Determine the (x, y) coordinate at the center of the cell enclosing the given text.  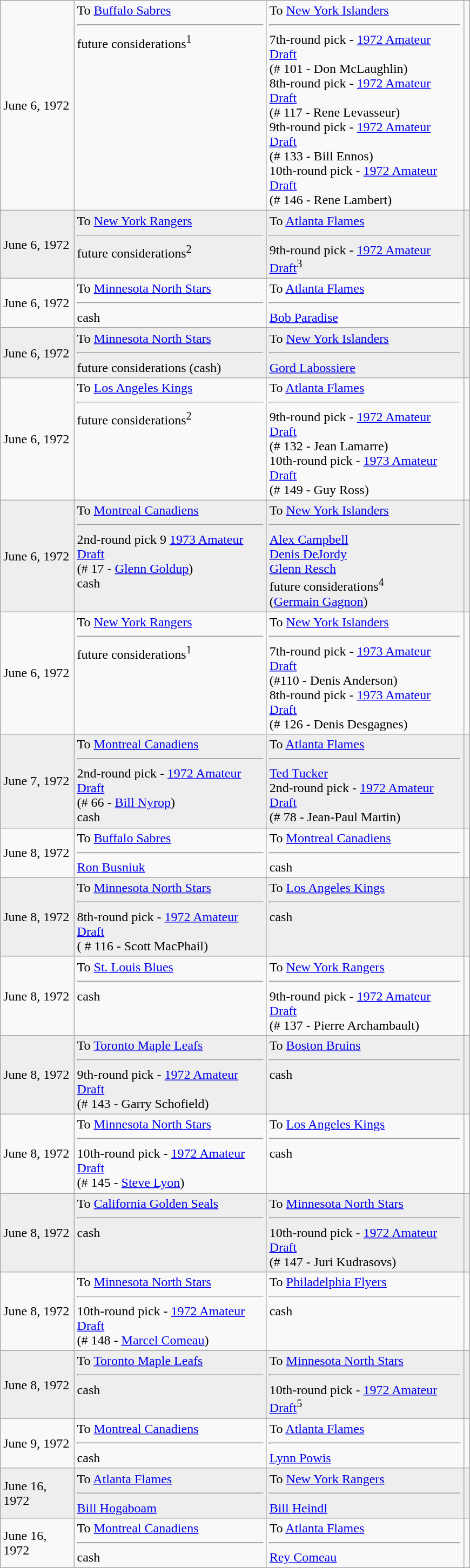
To New York Islanders7th-round pick - 1973 Amateur Draft(#110 - Denis Anderson)8th-round pick - 1973 Amateur Draft(# 126 - Denis Desgagnes) (365, 673)
To New York IslandersAlex CampbellDenis DeJordyGlenn Reschfuture considerations4(Germain Gagnon) (365, 556)
To New York IslandersGord Labossiere (365, 353)
To Buffalo SabresRon Busniuk (170, 853)
To Montreal Canadiens2nd-round pick - 1972 Amateur Draft(# 66 - Bill Nyrop)cash (170, 781)
To Buffalo Sabresfuture considerations1 (170, 106)
To Atlanta Flames9th-round pick - 1972 Amateur Draft3 (365, 245)
To Montreal Canadiens2nd-round pick 9 1973 Amateur Draft(# 17 - Glenn Goldup)cash (170, 556)
To New York Rangersfuture considerations1 (170, 673)
To Minnesota North Stars8th-round pick - 1972 Amateur Draft( # 116 - Scott MacPhail) (170, 917)
To Atlanta FlamesBill Hogaboam (170, 1493)
To Minnesota North Stars10th-round pick - 1972 Amateur Draft(# 147 - Juri Kudrasovs) (365, 1233)
To Minnesota North Starscash (170, 303)
To Minnesota North Stars10th-round pick - 1972 Amateur Draft5 (365, 1385)
To St. Louis Bluescash (170, 996)
To California Golden Sealscash (170, 1233)
To Atlanta FlamesBob Paradise (365, 303)
To Atlanta Flames9th-round pick - 1972 Amateur Draft(# 132 - Jean Lamarre)10th-round pick - 1973 Amateur Draft(# 149 - Guy Ross) (365, 438)
To Philadelphia Flyerscash (365, 1312)
To New York Rangersfuture considerations2 (170, 245)
To Los Angeles Kingsfuture considerations2 (170, 438)
To Minnesota North Stars10th-round pick - 1972 Amateur Draft(# 148 - Marcel Comeau) (170, 1312)
To New York RangersBill Heindl (365, 1493)
To Minnesota North Starsfuture considerations (cash) (170, 353)
To Atlanta FlamesRey Comeau (365, 1543)
To New York Rangers9th-round pick - 1972 Amateur Draft(# 137 - Pierre Archambault) (365, 996)
To Boston Bruinscash (365, 1074)
To Atlanta FlamesTed Tucker2nd-round pick - 1972 Amateur Draft(# 78 - Jean-Paul Martin) (365, 781)
June 7, 1972 (37, 781)
To Minnesota North Stars10th-round pick - 1972 Amateur Draft(# 145 - Steve Lyon) (170, 1153)
June 9, 1972 (37, 1443)
To Toronto Maple Leafs9th-round pick - 1972 Amateur Draft(# 143 - Garry Schofield) (170, 1074)
To Toronto Maple Leafscash (170, 1385)
To Atlanta FlamesLynn Powis (365, 1443)
